Pinpoint the cell where the given text exists, returning its (x, y) midpoint coordinate. 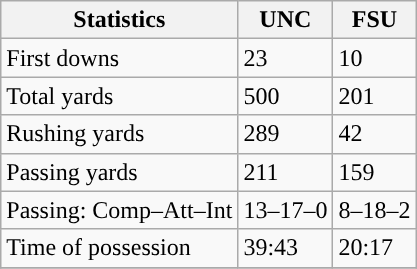
23 (286, 58)
First downs (120, 58)
Statistics (120, 20)
201 (374, 96)
FSU (374, 20)
8–18–2 (374, 210)
Rushing yards (120, 134)
13–17–0 (286, 210)
159 (374, 172)
10 (374, 58)
Total yards (120, 96)
39:43 (286, 248)
Passing: Comp–Att–Int (120, 210)
Passing yards (120, 172)
500 (286, 96)
289 (286, 134)
Time of possession (120, 248)
42 (374, 134)
20:17 (374, 248)
UNC (286, 20)
211 (286, 172)
